Detect which cell encompasses the target text, then output its [x, y] center coordinate. 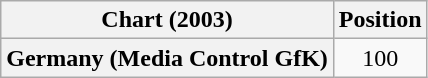
Chart (2003) [168, 20]
Position [380, 20]
Germany (Media Control GfK) [168, 58]
100 [380, 58]
